Capture the cell that displays the provided text and extract its (X, Y) central coordinate. 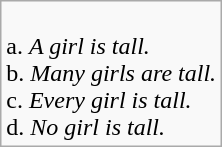
a. A girl is tall.b. Many girls are tall.c. Every girl is tall.d. No girl is tall. (112, 74)
